Return the (x, y) coordinate for the center point of the cell that contains the specified text.  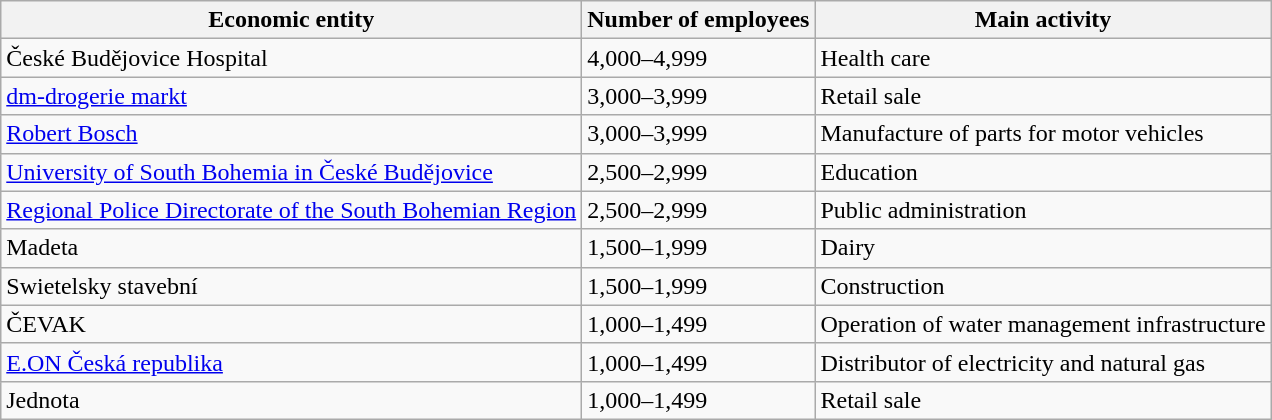
Public administration (1043, 210)
dm-drogerie markt (292, 96)
Education (1043, 172)
Construction (1043, 286)
Dairy (1043, 248)
Health care (1043, 58)
Regional Police Directorate of the South Bohemian Region (292, 210)
University of South Bohemia in České Budějovice (292, 172)
Manufacture of parts for motor vehicles (1043, 134)
Operation of water management infrastructure (1043, 324)
Main activity (1043, 20)
Swietelsky stavební (292, 286)
ČEVAK (292, 324)
E.ON Česká republika (292, 362)
Number of employees (698, 20)
Jednota (292, 400)
Distributor of electricity and natural gas (1043, 362)
České Budějovice Hospital (292, 58)
4,000–4,999 (698, 58)
Robert Bosch (292, 134)
Madeta (292, 248)
Economic entity (292, 20)
